Determine the [X, Y] coordinate at the center of the cell enclosing the given text.  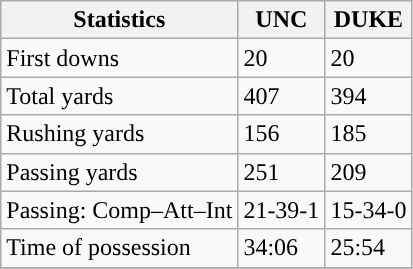
Time of possession [120, 248]
Total yards [120, 96]
15-34-0 [368, 210]
Passing yards [120, 172]
156 [282, 134]
185 [368, 134]
407 [282, 96]
394 [368, 96]
Statistics [120, 20]
34:06 [282, 248]
21-39-1 [282, 210]
Rushing yards [120, 134]
209 [368, 172]
First downs [120, 58]
UNC [282, 20]
Passing: Comp–Att–Int [120, 210]
DUKE [368, 20]
251 [282, 172]
25:54 [368, 248]
